Detect which cell encompasses the target text, then output its (x, y) center coordinate. 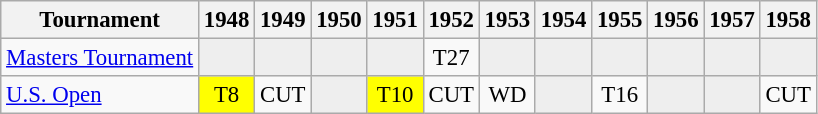
1956 (676, 20)
1949 (283, 20)
T10 (395, 95)
WD (507, 95)
1957 (732, 20)
T27 (451, 58)
Tournament (100, 20)
T8 (227, 95)
1953 (507, 20)
Masters Tournament (100, 58)
1951 (395, 20)
1958 (788, 20)
1948 (227, 20)
U.S. Open (100, 95)
T16 (620, 95)
1955 (620, 20)
1954 (563, 20)
1950 (339, 20)
1952 (451, 20)
